Detect which cell encompasses the target text, then output its (X, Y) center coordinate. 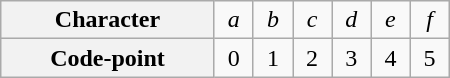
e (390, 20)
f (430, 20)
b (272, 20)
Character (108, 20)
5 (430, 58)
0 (234, 58)
2 (312, 58)
3 (352, 58)
Code-point (108, 58)
c (312, 20)
1 (272, 58)
4 (390, 58)
d (352, 20)
a (234, 20)
